From the cell containing the given text, extract its center point as (x, y) coordinate. 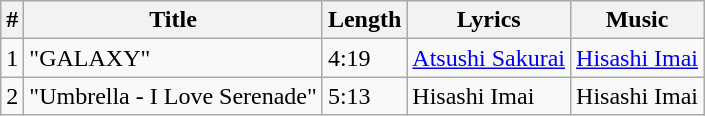
# (12, 20)
"Umbrella - I Love Serenade" (174, 96)
4:19 (364, 58)
Music (638, 20)
Lyrics (489, 20)
Length (364, 20)
Title (174, 20)
1 (12, 58)
Atsushi Sakurai (489, 58)
5:13 (364, 96)
"GALAXY" (174, 58)
2 (12, 96)
